Find where the given text appears and provide that cell's center as [X, Y] coordinate. 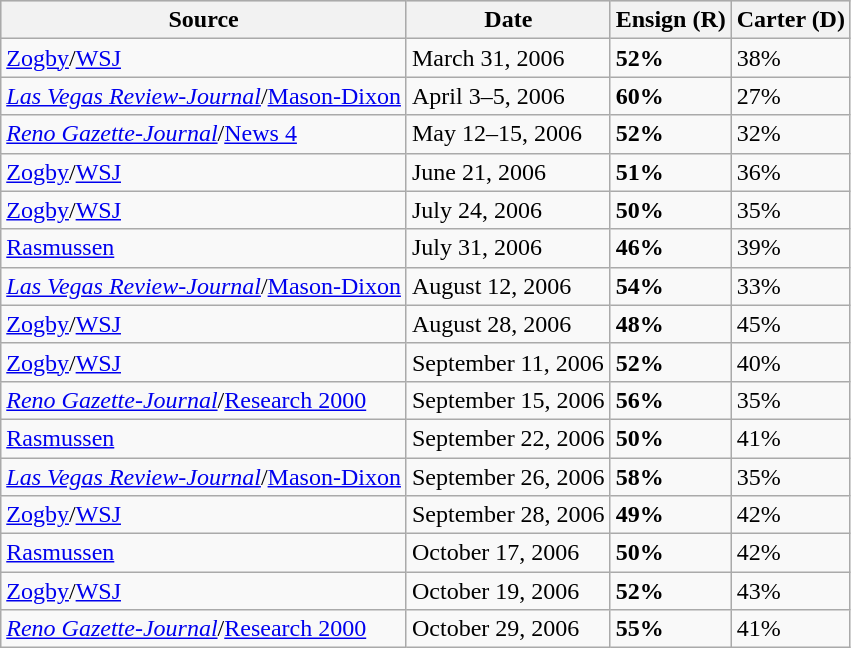
June 21, 2006 [508, 172]
40% [790, 362]
55% [670, 629]
Source [204, 20]
September 11, 2006 [508, 362]
60% [670, 96]
October 17, 2006 [508, 553]
July 31, 2006 [508, 248]
Carter (D) [790, 20]
32% [790, 134]
38% [790, 58]
Reno Gazette-Journal/News 4 [204, 134]
May 12–15, 2006 [508, 134]
September 15, 2006 [508, 400]
July 24, 2006 [508, 210]
56% [670, 400]
March 31, 2006 [508, 58]
36% [790, 172]
September 26, 2006 [508, 477]
51% [670, 172]
39% [790, 248]
August 12, 2006 [508, 286]
August 28, 2006 [508, 324]
September 28, 2006 [508, 515]
27% [790, 96]
46% [670, 248]
33% [790, 286]
49% [670, 515]
October 29, 2006 [508, 629]
Date [508, 20]
Ensign (R) [670, 20]
58% [670, 477]
October 19, 2006 [508, 591]
43% [790, 591]
48% [670, 324]
45% [790, 324]
September 22, 2006 [508, 438]
April 3–5, 2006 [508, 96]
54% [670, 286]
